Capture the cell that displays the provided text and extract its [X, Y] central coordinate. 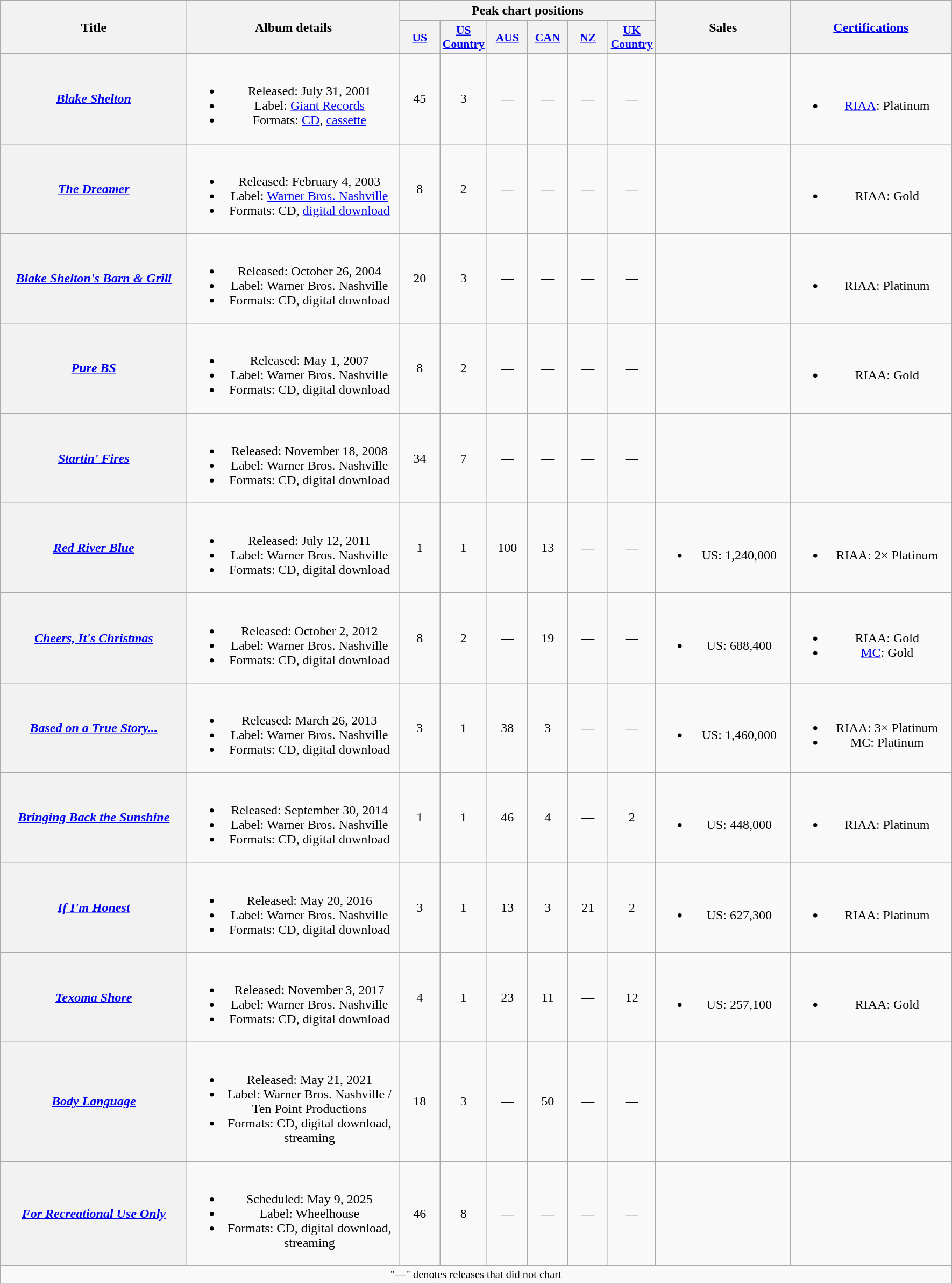
For Recreational Use Only [94, 1214]
Released: September 30, 2014Label: Warner Bros. NashvilleFormats: CD, digital download [294, 818]
Released: October 26, 2004Label: Warner Bros. NashvilleFormats: CD, digital download [294, 279]
AUS [508, 38]
Body Language [94, 1102]
Released: November 3, 2017Label: Warner Bros. NashvilleFormats: CD, digital download [294, 997]
US: 448,000 [723, 818]
Released: May 21, 2021Label: Warner Bros. Nashville / Ten Point ProductionsFormats: CD, digital download, streaming [294, 1102]
Blake Shelton's Barn & Grill [94, 279]
Released: May 1, 2007Label: Warner Bros. NashvilleFormats: CD, digital download [294, 368]
Red River Blue [94, 548]
7 [464, 458]
19 [548, 638]
RIAA: 3× PlatinumMC: Platinum [871, 727]
Texoma Shore [94, 997]
45 [420, 99]
100 [508, 548]
20 [420, 279]
UKCountry [632, 38]
Released: October 2, 2012Label: Warner Bros. NashvilleFormats: CD, digital download [294, 638]
34 [420, 458]
Album details [294, 27]
CAN [548, 38]
Released: November 18, 2008Label: Warner Bros. NashvilleFormats: CD, digital download [294, 458]
US: 257,100 [723, 997]
US: 688,400 [723, 638]
Title [94, 27]
The Dreamer [94, 188]
11 [548, 997]
Based on a True Story... [94, 727]
Bringing Back the Sunshine [94, 818]
US: 1,240,000 [723, 548]
Released: July 12, 2011Label: Warner Bros. NashvilleFormats: CD, digital download [294, 548]
Sales [723, 27]
Released: July 31, 2001Label: Giant RecordsFormats: CD, cassette [294, 99]
US: 1,460,000 [723, 727]
NZ [588, 38]
50 [548, 1102]
Released: May 20, 2016Label: Warner Bros. NashvilleFormats: CD, digital download [294, 908]
If I'm Honest [94, 908]
Blake Shelton [94, 99]
RIAA: GoldMC: Gold [871, 638]
21 [588, 908]
RIAA: 2× Platinum [871, 548]
38 [508, 727]
USCountry [464, 38]
12 [632, 997]
23 [508, 997]
Scheduled: May 9, 2025Label: WheelhouseFormats: CD, digital download, streaming [294, 1214]
18 [420, 1102]
Released: March 26, 2013Label: Warner Bros. NashvilleFormats: CD, digital download [294, 727]
US: 627,300 [723, 908]
Peak chart positions [528, 11]
Cheers, It's Christmas [94, 638]
Pure BS [94, 368]
"—" denotes releases that did not chart [476, 1275]
Startin' Fires [94, 458]
US [420, 38]
Certifications [871, 27]
Released: February 4, 2003Label: Warner Bros. NashvilleFormats: CD, digital download [294, 188]
